From the cell containing the given text, extract its center point as (X, Y) coordinate. 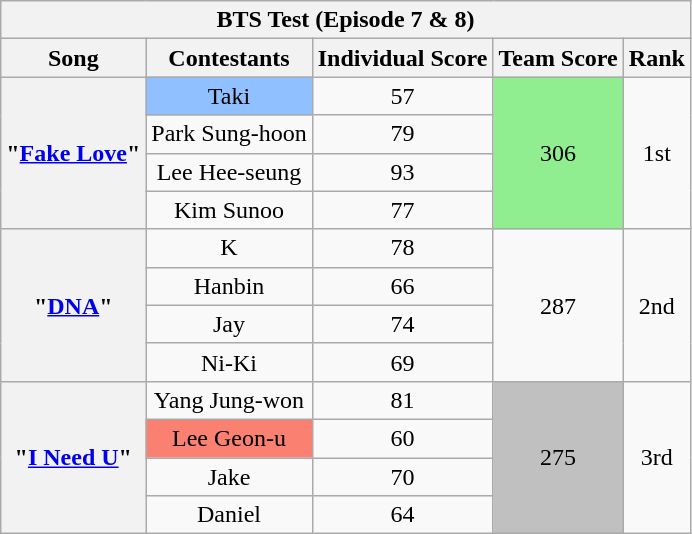
Hanbin (229, 286)
Daniel (229, 515)
287 (558, 305)
78 (402, 248)
Rank (656, 58)
Song (74, 58)
Jay (229, 324)
93 (402, 172)
77 (402, 210)
70 (402, 477)
"Fake Love" (74, 153)
Lee Hee-seung (229, 172)
81 (402, 400)
306 (558, 153)
275 (558, 457)
79 (402, 134)
Taki (229, 96)
Kim Sunoo (229, 210)
Team Score (558, 58)
K (229, 248)
69 (402, 362)
"I Need U" (74, 457)
66 (402, 286)
1st (656, 153)
74 (402, 324)
64 (402, 515)
Park Sung-hoon (229, 134)
"DNA" (74, 305)
BTS Test (Episode 7 & 8) (346, 20)
Lee Geon-u (229, 438)
Jake (229, 477)
Ni-Ki (229, 362)
57 (402, 96)
2nd (656, 305)
60 (402, 438)
Contestants (229, 58)
3rd (656, 457)
Individual Score (402, 58)
Yang Jung-won (229, 400)
